Pinpoint the cell where the given text exists, returning its (x, y) midpoint coordinate. 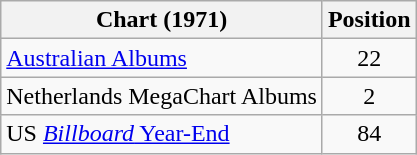
84 (369, 134)
Netherlands MegaChart Albums (162, 96)
Australian Albums (162, 58)
2 (369, 96)
Chart (1971) (162, 20)
US Billboard Year-End (162, 134)
Position (369, 20)
22 (369, 58)
